Return the [x, y] coordinate for the center point of the cell that contains the specified text.  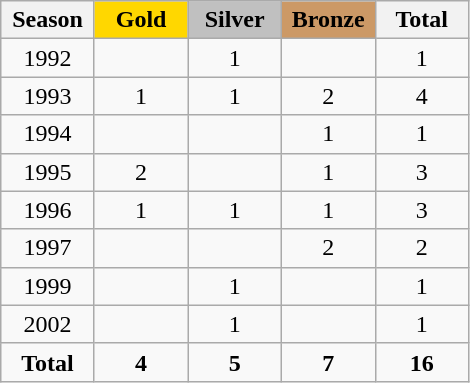
2002 [48, 324]
7 [328, 362]
1997 [48, 248]
1992 [48, 58]
Gold [141, 20]
1999 [48, 286]
Season [48, 20]
Silver [235, 20]
1993 [48, 96]
16 [422, 362]
1995 [48, 172]
1994 [48, 134]
1996 [48, 210]
Bronze [328, 20]
5 [235, 362]
